Capture the cell that displays the provided text and extract its [x, y] central coordinate. 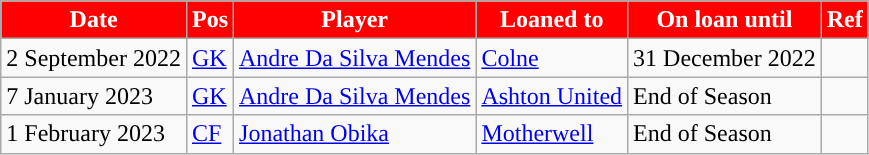
On loan until [725, 20]
31 December 2022 [725, 58]
Ref [844, 20]
7 January 2023 [94, 96]
1 February 2023 [94, 134]
Ashton United [552, 96]
Pos [210, 20]
Colne [552, 58]
Loaned to [552, 20]
CF [210, 134]
Date [94, 20]
Jonathan Obika [355, 134]
Motherwell [552, 134]
2 September 2022 [94, 58]
Player [355, 20]
